Identify which cell holds the provided text, then report its [X, Y] central coordinate. 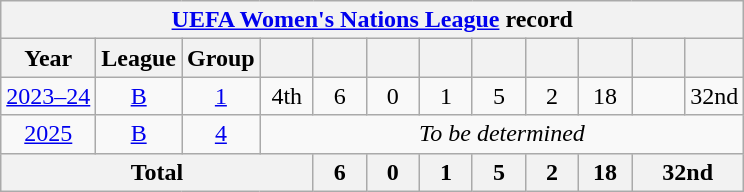
2023–24 [48, 96]
To be determined [502, 134]
Group [222, 58]
4 [222, 134]
UEFA Women's Nations League record [372, 20]
4th [286, 96]
Total [158, 172]
League [139, 58]
Year [48, 58]
2025 [48, 134]
